Return the (x, y) coordinate for the center point of the cell that contains the specified text.  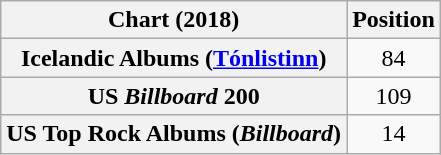
Chart (2018) (174, 20)
Position (394, 20)
US Top Rock Albums (Billboard) (174, 134)
109 (394, 96)
Icelandic Albums (Tónlistinn) (174, 58)
84 (394, 58)
14 (394, 134)
US Billboard 200 (174, 96)
